Return (X, Y) of the center of cell containing provided text 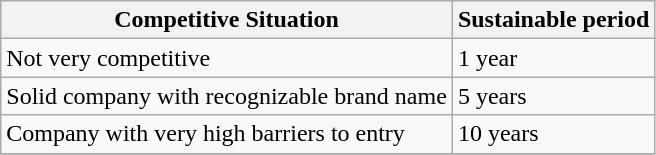
Not very competitive (227, 58)
Solid company with recognizable brand name (227, 96)
Company with very high barriers to entry (227, 134)
10 years (553, 134)
5 years (553, 96)
Sustainable period (553, 20)
1 year (553, 58)
Competitive Situation (227, 20)
